Search for the cell housing the specified text and yield its (X, Y) center coordinate. 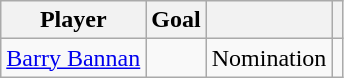
Nomination (269, 58)
Player (74, 20)
Goal (176, 20)
Barry Bannan (74, 58)
